Locate the cell with the specified text and output its [x, y] center coordinate. 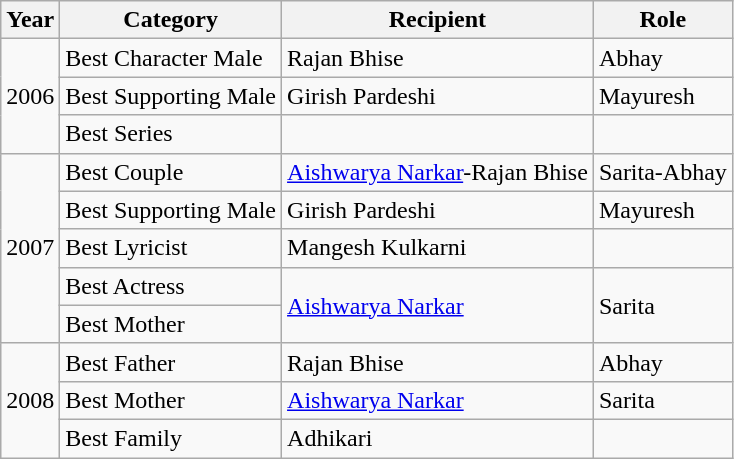
2007 [30, 248]
Best Couple [171, 172]
Category [171, 20]
Adhikari [438, 438]
Role [662, 20]
Year [30, 20]
2008 [30, 400]
Aishwarya Narkar-Rajan Bhise [438, 172]
Sarita-Abhay [662, 172]
Best Family [171, 438]
Best Series [171, 134]
Mangesh Kulkarni [438, 248]
Best Character Male [171, 58]
Recipient [438, 20]
Best Father [171, 362]
2006 [30, 96]
Best Lyricist [171, 248]
Best Actress [171, 286]
